Capture the cell that displays the provided text and extract its (X, Y) central coordinate. 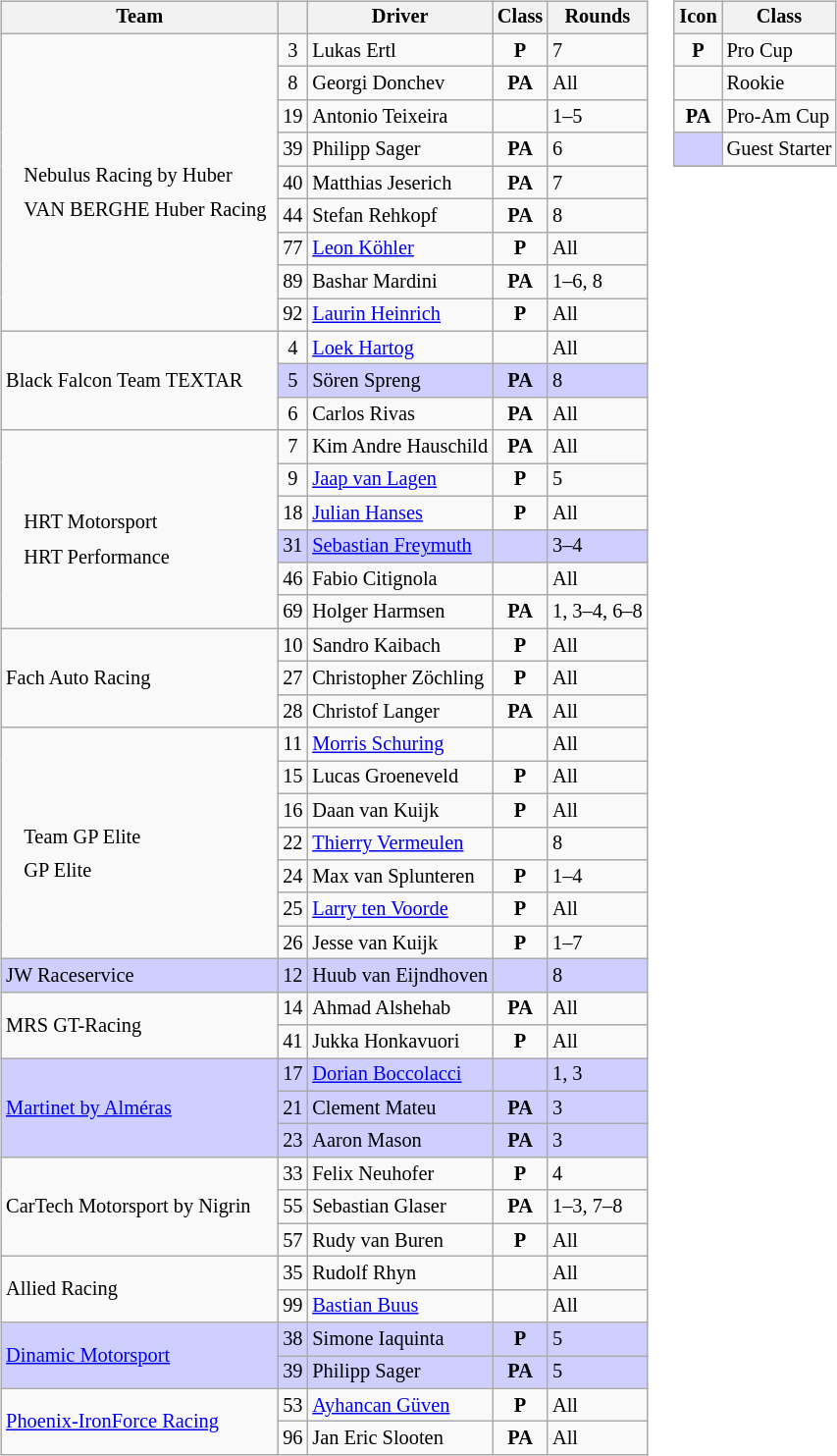
10 (292, 645)
Christopher Zöchling (400, 678)
18 (292, 512)
Jan Eric Slooten (400, 1438)
Nebulus Racing by Huber VAN BERGHE Huber Racing (139, 183)
24 (292, 877)
38 (292, 1339)
Holger Harmsen (400, 612)
JW Raceservice (139, 976)
15 (292, 778)
Simone Iaquinta (400, 1339)
1–6, 8 (597, 282)
VAN BERGHE Huber Racing (145, 210)
21 (292, 1107)
9 (292, 480)
3–4 (597, 546)
GP Elite (82, 871)
Dorian Boccolacci (400, 1075)
Lucas Groeneveld (400, 778)
14 (292, 1008)
Christof Langer (400, 711)
44 (292, 216)
Julian Hanses (400, 512)
Fabio Citignola (400, 579)
Team GP Elite GP Elite (139, 843)
89 (292, 282)
1–3, 7–8 (597, 1207)
96 (292, 1438)
46 (292, 579)
Black Falcon Team TEXTAR (139, 381)
Felix Neuhofer (400, 1174)
Carlos Rivas (400, 414)
Clement Mateu (400, 1107)
Max van Splunteren (400, 877)
31 (292, 546)
Icon (698, 18)
Bashar Mardini (400, 282)
Rudy van Buren (400, 1240)
Laurin Heinrich (400, 315)
1, 3 (597, 1075)
Team (139, 18)
Sebastian Freymuth (400, 546)
28 (292, 711)
11 (292, 744)
Leon Köhler (400, 248)
17 (292, 1075)
Allied Racing (139, 1290)
CarTech Motorsport by Nigrin (139, 1208)
1–7 (597, 943)
23 (292, 1141)
Phoenix-IronForce Racing (139, 1422)
Fach Auto Racing (139, 677)
41 (292, 1042)
HRT Performance (96, 557)
Ahmad Alshehab (400, 1008)
Aaron Mason (400, 1141)
Driver (400, 18)
Georgi Donchev (400, 83)
Larry ten Voorde (400, 909)
Jaap van Lagen (400, 480)
1–5 (597, 117)
19 (292, 117)
Jukka Honkavuori (400, 1042)
22 (292, 843)
Jesse van Kuijk (400, 943)
12 (292, 976)
57 (292, 1240)
Team GP Elite (82, 836)
92 (292, 315)
Nebulus Racing by Huber (145, 176)
HRT Motorsport HRT Performance (139, 529)
Pro-Am Cup (779, 117)
Ayhancan Güven (400, 1405)
77 (292, 248)
27 (292, 678)
40 (292, 183)
16 (292, 810)
Kim Andre Hauschild (400, 447)
26 (292, 943)
Sebastian Glaser (400, 1207)
Daan van Kuijk (400, 810)
HRT Motorsport (96, 522)
Lukas Ertl (400, 50)
Dinamic Motorsport (139, 1355)
Matthias Jeserich (400, 183)
Guest Starter (779, 149)
55 (292, 1207)
25 (292, 909)
Bastian Buus (400, 1306)
1, 3–4, 6–8 (597, 612)
69 (292, 612)
53 (292, 1405)
Antonio Teixeira (400, 117)
1–4 (597, 877)
Sören Spreng (400, 381)
Rookie (779, 83)
Huub van Eijndhoven (400, 976)
Pro Cup (779, 50)
Thierry Vermeulen (400, 843)
MRS GT-Racing (139, 1025)
Stefan Rehkopf (400, 216)
35 (292, 1273)
99 (292, 1306)
Rounds (597, 18)
Morris Schuring (400, 744)
Rudolf Rhyn (400, 1273)
Sandro Kaibach (400, 645)
Martinet by Alméras (139, 1107)
33 (292, 1174)
Loek Hartog (400, 348)
